Determine the (x, y) coordinate at the center of the cell enclosing the given text.  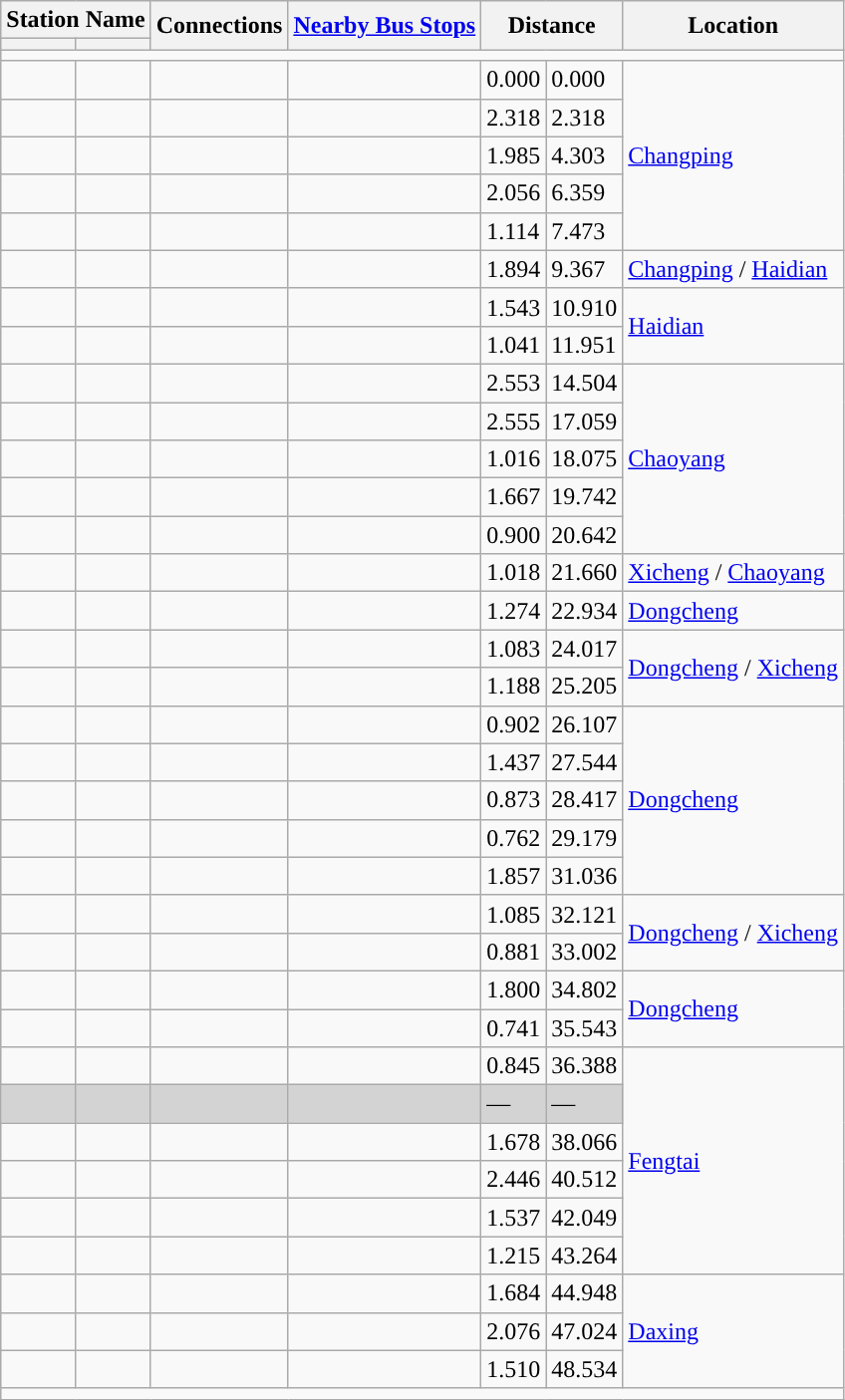
Chaoyang (733, 458)
9.367 (584, 269)
1.188 (514, 687)
19.742 (584, 497)
0.873 (514, 800)
1.543 (514, 307)
20.642 (584, 535)
31.036 (584, 876)
1.041 (514, 345)
38.066 (584, 1142)
44.948 (584, 1293)
Distance (552, 26)
1.537 (514, 1218)
2.446 (514, 1180)
0.845 (514, 1066)
26.107 (584, 724)
36.388 (584, 1066)
Nearby Bus Stops (385, 26)
24.017 (584, 649)
6.359 (584, 193)
18.075 (584, 459)
0.881 (514, 952)
29.179 (584, 838)
42.049 (584, 1218)
17.059 (584, 421)
33.002 (584, 952)
Changping (733, 155)
1.510 (514, 1369)
Fengtai (733, 1161)
11.951 (584, 345)
1.894 (514, 269)
43.264 (584, 1256)
Station Name (76, 20)
2.553 (514, 383)
1.437 (514, 762)
1.985 (514, 155)
47.024 (584, 1331)
2.555 (514, 421)
1.215 (514, 1256)
10.910 (584, 307)
0.741 (514, 1027)
0.900 (514, 535)
Location (733, 26)
1.667 (514, 497)
21.660 (584, 573)
Xicheng / Chaoyang (733, 573)
1.678 (514, 1142)
Daxing (733, 1331)
32.121 (584, 914)
48.534 (584, 1369)
4.303 (584, 155)
Haidian (733, 326)
27.544 (584, 762)
35.543 (584, 1027)
28.417 (584, 800)
40.512 (584, 1180)
1.800 (514, 989)
14.504 (584, 383)
22.934 (584, 611)
Connections (219, 26)
1.684 (514, 1293)
25.205 (584, 687)
1.083 (514, 649)
34.802 (584, 989)
1.274 (514, 611)
1.085 (514, 914)
1.018 (514, 573)
7.473 (584, 231)
Changping / Haidian (733, 269)
2.056 (514, 193)
1.114 (514, 231)
1.857 (514, 876)
0.902 (514, 724)
2.076 (514, 1331)
0.762 (514, 838)
1.016 (514, 459)
